Determine the (X, Y) coordinate at the center of the cell enclosing the given text.  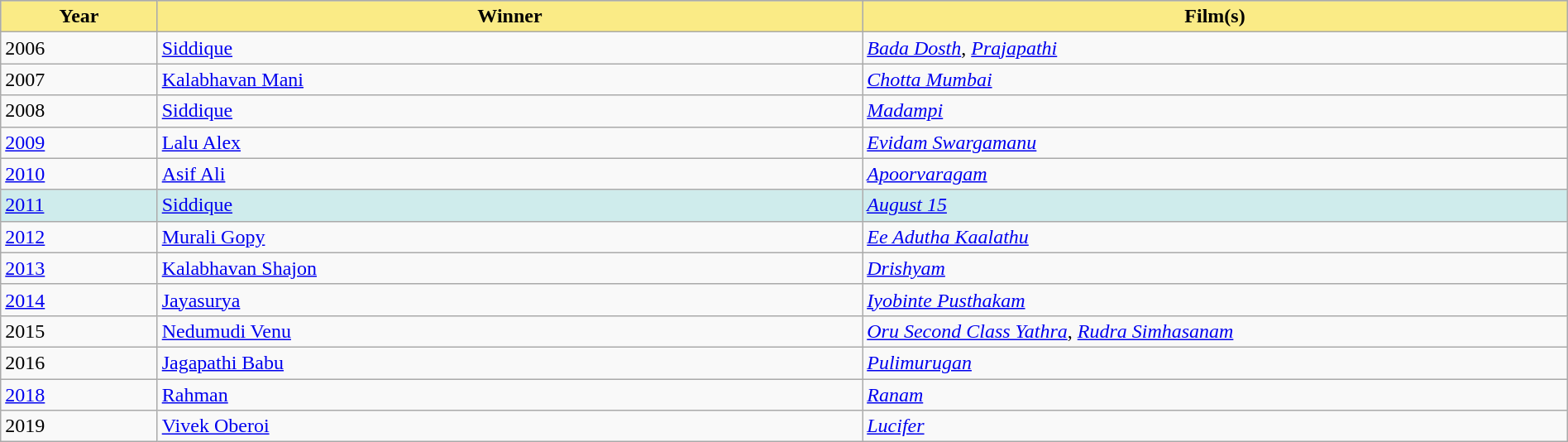
August 15 (1216, 205)
Jayasurya (509, 300)
Lalu Alex (509, 142)
Nedumudi Venu (509, 331)
Drishyam (1216, 268)
Chotta Mumbai (1216, 79)
Pulimurugan (1216, 363)
2006 (79, 48)
2012 (79, 237)
Ranam (1216, 395)
Apoorvaragam (1216, 174)
Lucifer (1216, 426)
Kalabhavan Mani (509, 79)
Year (79, 17)
Bada Dosth, Prajapathi (1216, 48)
2013 (79, 268)
Winner (509, 17)
Rahman (509, 395)
Iyobinte Pusthakam (1216, 300)
2007 (79, 79)
Jagapathi Babu (509, 363)
2011 (79, 205)
2010 (79, 174)
Asif Ali (509, 174)
Film(s) (1216, 17)
2014 (79, 300)
Madampi (1216, 111)
Oru Second Class Yathra, Rudra Simhasanam (1216, 331)
Vivek Oberoi (509, 426)
Ee Adutha Kaalathu (1216, 237)
Evidam Swargamanu (1216, 142)
Kalabhavan Shajon (509, 268)
2016 (79, 363)
2019 (79, 426)
2015 (79, 331)
2018 (79, 395)
Murali Gopy (509, 237)
2008 (79, 111)
2009 (79, 142)
